Provide the (x, y) coordinate of the cell's center where the given text is located.  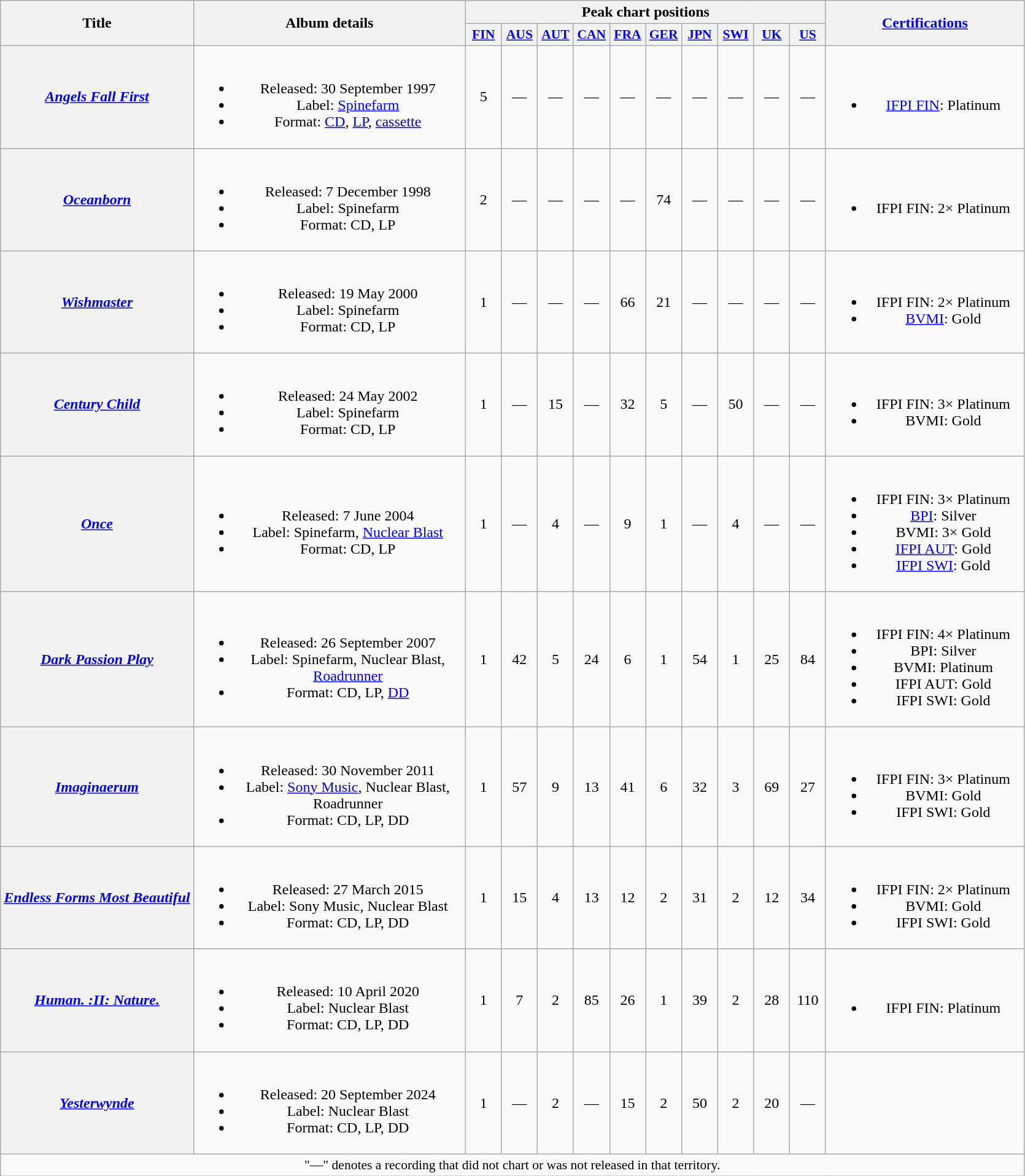
20 (772, 1102)
Released: 26 September 2007Label: Spinefarm, Nuclear Blast, RoadrunnerFormat: CD, LP, DD (329, 659)
Angels Fall First (97, 97)
FIN (484, 35)
Endless Forms Most Beautiful (97, 897)
IFPI FIN: 3× PlatinumBPI: SilverBVMI: 3× GoldIFPI AUT: GoldIFPI SWI: Gold (924, 524)
IFPI FIN: 2× PlatinumBVMI: Gold (924, 302)
SWI (735, 35)
Title (97, 23)
IFPI FIN: 3× PlatinumBVMI: GoldIFPI SWI: Gold (924, 787)
66 (627, 302)
Certifications (924, 23)
Once (97, 524)
Released: 30 November 2011Label: Sony Music, Nuclear Blast, RoadrunnerFormat: CD, LP, DD (329, 787)
Released: 19 May 2000Label: SpinefarmFormat: CD, LP (329, 302)
7 (519, 1000)
Dark Passion Play (97, 659)
Released: 30 September 1997Label: SpinefarmFormat: CD, LP, cassette (329, 97)
54 (700, 659)
31 (700, 897)
34 (808, 897)
UK (772, 35)
Imaginaerum (97, 787)
Album details (329, 23)
24 (592, 659)
Human. :II: Nature. (97, 1000)
110 (808, 1000)
AUT (556, 35)
21 (664, 302)
Oceanborn (97, 200)
28 (772, 1000)
3 (735, 787)
JPN (700, 35)
26 (627, 1000)
84 (808, 659)
85 (592, 1000)
"—" denotes a recording that did not chart or was not released in that territory. (512, 1165)
27 (808, 787)
US (808, 35)
AUS (519, 35)
39 (700, 1000)
Released: 7 December 1998Label: SpinefarmFormat: CD, LP (329, 200)
69 (772, 787)
Released: 27 March 2015Label: Sony Music, Nuclear BlastFormat: CD, LP, DD (329, 897)
Wishmaster (97, 302)
Released: 10 April 2020Label: Nuclear BlastFormat: CD, LP, DD (329, 1000)
IFPI FIN: 2× Platinum (924, 200)
IFPI FIN: 2× PlatinumBVMI: GoldIFPI SWI: Gold (924, 897)
Released: 20 September 2024Label: Nuclear BlastFormat: CD, LP, DD (329, 1102)
FRA (627, 35)
CAN (592, 35)
GER (664, 35)
IFPI FIN: 3× PlatinumBVMI: Gold (924, 405)
74 (664, 200)
41 (627, 787)
Released: 7 June 2004Label: Spinefarm, Nuclear BlastFormat: CD, LP (329, 524)
Yesterwynde (97, 1102)
IFPI FIN: 4× PlatinumBPI: SilverBVMI: PlatinumIFPI AUT: GoldIFPI SWI: Gold (924, 659)
Peak chart positions (646, 12)
25 (772, 659)
Century Child (97, 405)
Released: 24 May 2002Label: SpinefarmFormat: CD, LP (329, 405)
57 (519, 787)
42 (519, 659)
